Provide the (x, y) coordinate of the cell's center where the given text is located.  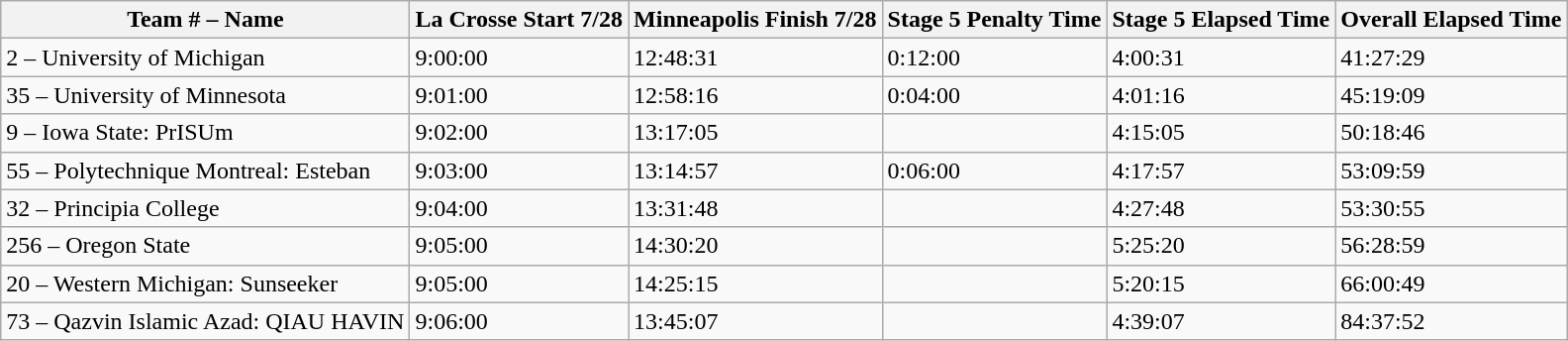
5:20:15 (1222, 284)
9:06:00 (519, 321)
9:02:00 (519, 133)
12:58:16 (755, 95)
14:30:20 (755, 246)
9 – Iowa State: PrISUm (206, 133)
13:17:05 (755, 133)
Stage 5 Elapsed Time (1222, 20)
0:06:00 (994, 170)
41:27:29 (1451, 57)
9:01:00 (519, 95)
9:04:00 (519, 208)
4:17:57 (1222, 170)
256 – Oregon State (206, 246)
73 – Qazvin Islamic Azad: QIAU HAVIN (206, 321)
45:19:09 (1451, 95)
84:37:52 (1451, 321)
66:00:49 (1451, 284)
13:31:48 (755, 208)
2 – University of Michigan (206, 57)
La Crosse Start 7/28 (519, 20)
56:28:59 (1451, 246)
Stage 5 Penalty Time (994, 20)
13:45:07 (755, 321)
4:01:16 (1222, 95)
32 – Principia College (206, 208)
0:04:00 (994, 95)
50:18:46 (1451, 133)
14:25:15 (755, 284)
55 – Polytechnique Montreal: Esteban (206, 170)
4:00:31 (1222, 57)
Overall Elapsed Time (1451, 20)
Team # – Name (206, 20)
0:12:00 (994, 57)
4:39:07 (1222, 321)
12:48:31 (755, 57)
Minneapolis Finish 7/28 (755, 20)
9:03:00 (519, 170)
5:25:20 (1222, 246)
13:14:57 (755, 170)
9:00:00 (519, 57)
20 – Western Michigan: Sunseeker (206, 284)
4:15:05 (1222, 133)
53:30:55 (1451, 208)
4:27:48 (1222, 208)
53:09:59 (1451, 170)
35 – University of Minnesota (206, 95)
